Return the [X, Y] coordinate for the center point of the cell that contains the specified text.  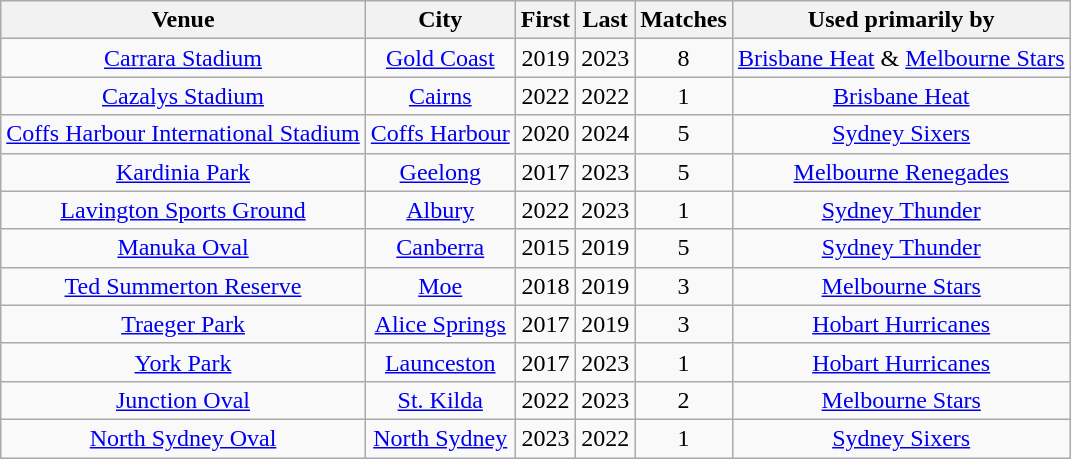
Manuka Oval [184, 248]
Used primarily by [901, 20]
Matches [684, 20]
Melbourne Renegades [901, 172]
York Park [184, 362]
Geelong [440, 172]
Traeger Park [184, 324]
St. Kilda [440, 400]
Cairns [440, 96]
8 [684, 58]
Kardinia Park [184, 172]
Brisbane Heat [901, 96]
North Sydney [440, 438]
Last [606, 20]
Coffs Harbour [440, 134]
Gold Coast [440, 58]
Launceston [440, 362]
Moe [440, 286]
2015 [545, 248]
Lavington Sports Ground [184, 210]
Carrara Stadium [184, 58]
City [440, 20]
Venue [184, 20]
2018 [545, 286]
First [545, 20]
Brisbane Heat & Melbourne Stars [901, 58]
Junction Oval [184, 400]
North Sydney Oval [184, 438]
Alice Springs [440, 324]
2020 [545, 134]
2024 [606, 134]
Coffs Harbour International Stadium [184, 134]
Albury [440, 210]
Canberra [440, 248]
2 [684, 400]
Cazalys Stadium [184, 96]
Ted Summerton Reserve [184, 286]
